Capture the cell that displays the provided text and extract its [x, y] central coordinate. 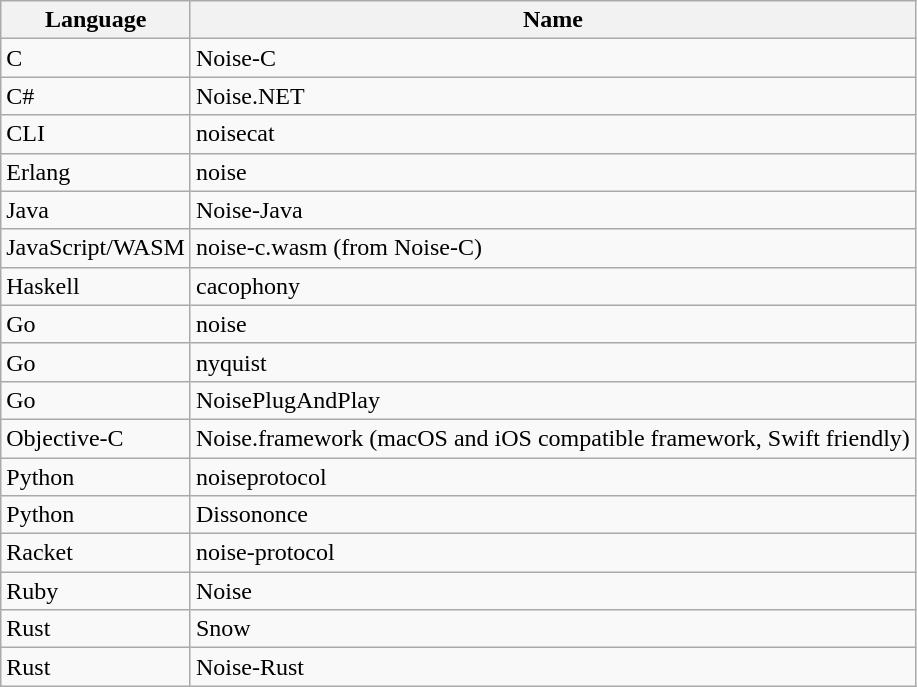
Name [552, 20]
Noise.NET [552, 96]
Ruby [96, 591]
Racket [96, 553]
nyquist [552, 362]
CLI [96, 134]
Java [96, 210]
Noise.framework (macOS and iOS compatible framework, Swift friendly) [552, 438]
JavaScript/WASM [96, 248]
C [96, 58]
Erlang [96, 172]
noise-protocol [552, 553]
Haskell [96, 286]
Dissononce [552, 515]
Objective-C [96, 438]
cacophony [552, 286]
Noise [552, 591]
NoisePlugAndPlay [552, 400]
C# [96, 96]
noisecat [552, 134]
Snow [552, 629]
Language [96, 20]
Noise-Rust [552, 667]
noiseprotocol [552, 477]
Noise-C [552, 58]
noise-c.wasm (from Noise-C) [552, 248]
Noise-Java [552, 210]
